Provide the [X, Y] coordinate of the cell's center where the given text is located.  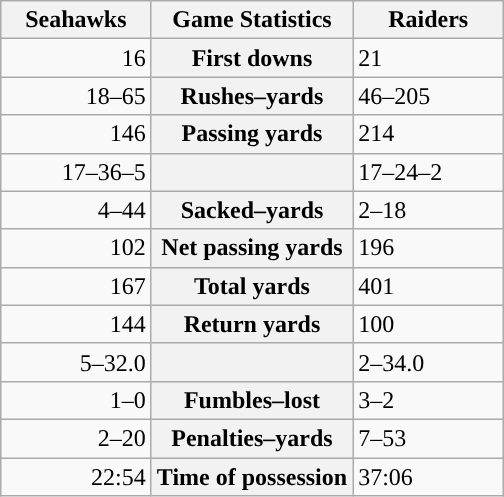
146 [76, 134]
37:06 [428, 477]
46–205 [428, 96]
Rushes–yards [252, 96]
22:54 [76, 477]
Raiders [428, 20]
2–20 [76, 438]
Time of possession [252, 477]
Fumbles–lost [252, 400]
Game Statistics [252, 20]
7–53 [428, 438]
167 [76, 286]
Total yards [252, 286]
2–34.0 [428, 362]
401 [428, 286]
5–32.0 [76, 362]
17–24–2 [428, 172]
16 [76, 58]
21 [428, 58]
Penalties–yards [252, 438]
3–2 [428, 400]
144 [76, 324]
17–36–5 [76, 172]
Sacked–yards [252, 210]
First downs [252, 58]
102 [76, 248]
196 [428, 248]
Passing yards [252, 134]
1–0 [76, 400]
Net passing yards [252, 248]
Return yards [252, 324]
4–44 [76, 210]
18–65 [76, 96]
214 [428, 134]
Seahawks [76, 20]
2–18 [428, 210]
100 [428, 324]
